Provide the (X, Y) coordinate of the cell's center where the given text is located.  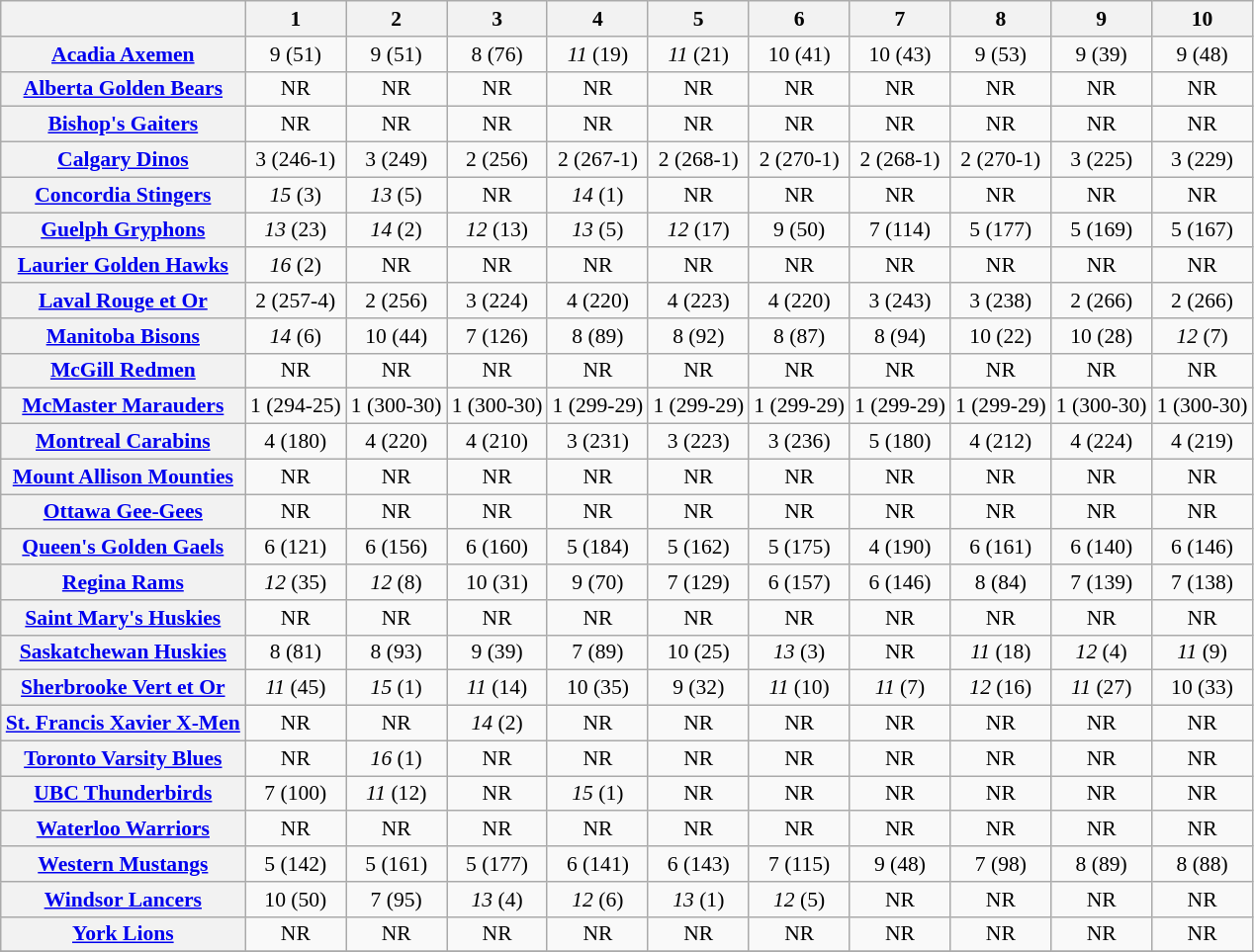
7 (114) (900, 230)
6 (141) (597, 864)
Toronto Varsity Blues (123, 758)
Guelph Gryphons (123, 230)
5 (180) (900, 442)
4 (223) (698, 301)
Calgary Dinos (123, 160)
5 (167) (1203, 230)
6 (156) (397, 548)
York Lions (123, 934)
6 (160) (497, 548)
Acadia Axemen (123, 54)
10 (22) (1001, 336)
3 (249) (397, 160)
12 (6) (597, 900)
11 (18) (1001, 652)
8 (76) (497, 54)
14 (6) (296, 336)
7 (126) (497, 336)
Windsor Lancers (123, 900)
9 (70) (597, 582)
1 (294-25) (296, 406)
15 (3) (296, 195)
10 (1203, 19)
11 (19) (597, 54)
10 (41) (799, 54)
13 (3) (799, 652)
11 (10) (799, 688)
12 (17) (698, 230)
7 (138) (1203, 582)
5 (184) (597, 548)
12 (13) (497, 230)
McMaster Marauders (123, 406)
Manitoba Bisons (123, 336)
5 (169) (1102, 230)
10 (35) (597, 688)
6 (157) (799, 582)
3 (229) (1203, 160)
13 (4) (497, 900)
11 (14) (497, 688)
5 (142) (296, 864)
Montreal Carabins (123, 442)
12 (16) (1001, 688)
4 (224) (1102, 442)
Regina Rams (123, 582)
7 (89) (597, 652)
8 (1001, 19)
Alberta Golden Bears (123, 89)
10 (44) (397, 336)
8 (84) (1001, 582)
8 (81) (296, 652)
4 (219) (1203, 442)
7 (95) (397, 900)
12 (35) (296, 582)
11 (21) (698, 54)
Laurier Golden Hawks (123, 266)
Saint Mary's Huskies (123, 618)
5 (175) (799, 548)
4 (212) (1001, 442)
10 (50) (296, 900)
Mount Allison Mounties (123, 476)
3 (231) (597, 442)
Queen's Golden Gaels (123, 548)
12 (5) (799, 900)
3 (223) (698, 442)
2 (397, 19)
11 (27) (1102, 688)
8 (87) (799, 336)
7 (900, 19)
1 (296, 19)
St. Francis Xavier X-Men (123, 724)
8 (94) (900, 336)
8 (92) (698, 336)
12 (4) (1102, 652)
5 (162) (698, 548)
6 (161) (1001, 548)
UBC Thunderbirds (123, 794)
3 (243) (900, 301)
Ottawa Gee-Gees (123, 512)
9 (53) (1001, 54)
5 (161) (397, 864)
4 (210) (497, 442)
7 (100) (296, 794)
10 (31) (497, 582)
4 (190) (900, 548)
3 (238) (1001, 301)
9 (1102, 19)
McGill Redmen (123, 371)
16 (2) (296, 266)
Saskatchewan Huskies (123, 652)
3 (236) (799, 442)
14 (1) (597, 195)
10 (28) (1102, 336)
11 (12) (397, 794)
4 (597, 19)
11 (7) (900, 688)
6 (140) (1102, 548)
13 (23) (296, 230)
9 (32) (698, 688)
Concordia Stingers (123, 195)
9 (50) (799, 230)
Waterloo Warriors (123, 829)
11 (45) (296, 688)
3 (246-1) (296, 160)
13 (1) (698, 900)
3 (225) (1102, 160)
Sherbrooke Vert et Or (123, 688)
6 (799, 19)
10 (33) (1203, 688)
5 (698, 19)
6 (143) (698, 864)
8 (88) (1203, 864)
12 (7) (1203, 336)
7 (98) (1001, 864)
2 (267-1) (597, 160)
3 (497, 19)
2 (257-4) (296, 301)
Laval Rouge et Or (123, 301)
4 (180) (296, 442)
3 (224) (497, 301)
7 (115) (799, 864)
12 (8) (397, 582)
6 (121) (296, 548)
16 (1) (397, 758)
Western Mustangs (123, 864)
10 (25) (698, 652)
Bishop's Gaiters (123, 125)
8 (93) (397, 652)
11 (9) (1203, 652)
10 (43) (900, 54)
7 (139) (1102, 582)
7 (129) (698, 582)
